Search for the cell housing the specified text and yield its [x, y] center coordinate. 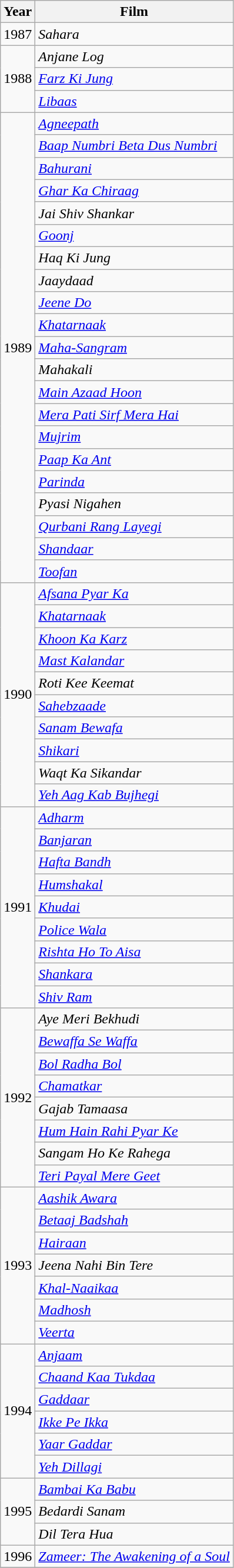
1991 [18, 907]
Year [18, 12]
Roti Kee Keemat [134, 683]
Khudai [134, 907]
Dil Tera Hua [134, 1534]
Zameer: The Awakening of a Soul [134, 1556]
Farz Ki Jung [134, 79]
Hum Hain Rahi Pyar Ke [134, 1131]
Maha-Sangram [134, 348]
Libaas [134, 101]
Khal-Naaikaa [134, 1287]
Aye Meri Bekhudi [134, 1019]
1988 [18, 79]
Film [134, 12]
Goonj [134, 235]
Gajab Tamaasa [134, 1109]
Veerta [134, 1332]
Humshakal [134, 885]
Mera Pati Sirf Mera Hai [134, 415]
Haq Ki Jung [134, 258]
Hairaan [134, 1243]
Ghar Ka Chiraag [134, 191]
Bewaffa Se Waffa [134, 1042]
Bol Radha Bol [134, 1064]
Anjane Log [134, 56]
Jaaydaad [134, 281]
Adharm [134, 818]
Paap Ka Ant [134, 459]
1987 [18, 34]
1989 [18, 347]
1993 [18, 1265]
Bedardi Sanam [134, 1512]
Qurbani Rang Layegi [134, 526]
Parinda [134, 482]
Sahara [134, 34]
Yeh Aag Kab Bujhegi [134, 795]
Yaar Gaddar [134, 1444]
Bambai Ka Babu [134, 1489]
Jeene Do [134, 303]
1992 [18, 1097]
Waqt Ka Sikandar [134, 773]
1990 [18, 694]
Khoon Ka Karz [134, 638]
Shiv Ram [134, 997]
Hafta Bandh [134, 862]
Pyasi Nigahen [134, 504]
Yeh Dillagi [134, 1467]
1996 [18, 1556]
Shankara [134, 974]
Ikke Pe Ikka [134, 1422]
Jai Shiv Shankar [134, 213]
1994 [18, 1410]
Gaddaar [134, 1400]
Sahebzaade [134, 706]
Chaand Kaa Tukdaa [134, 1377]
Rishta Ho To Aisa [134, 952]
Betaaj Badshah [134, 1220]
Shikari [134, 750]
Sangam Ho Ke Rahega [134, 1153]
Aashik Awara [134, 1198]
Afsana Pyar Ka [134, 593]
Mahakali [134, 370]
Police Wala [134, 929]
Baap Numbri Beta Dus Numbri [134, 146]
Chamatkar [134, 1086]
Bahurani [134, 168]
Agneepath [134, 124]
Sanam Bewafa [134, 728]
Shandaar [134, 549]
Toofan [134, 571]
Teri Payal Mere Geet [134, 1176]
Jeena Nahi Bin Tere [134, 1265]
Anjaam [134, 1355]
Main Azaad Hoon [134, 392]
1995 [18, 1512]
Madhosh [134, 1310]
Banjaran [134, 840]
Mast Kalandar [134, 661]
Mujrim [134, 437]
